Output the [X, Y] coordinate of the center of the cell containing the given text.  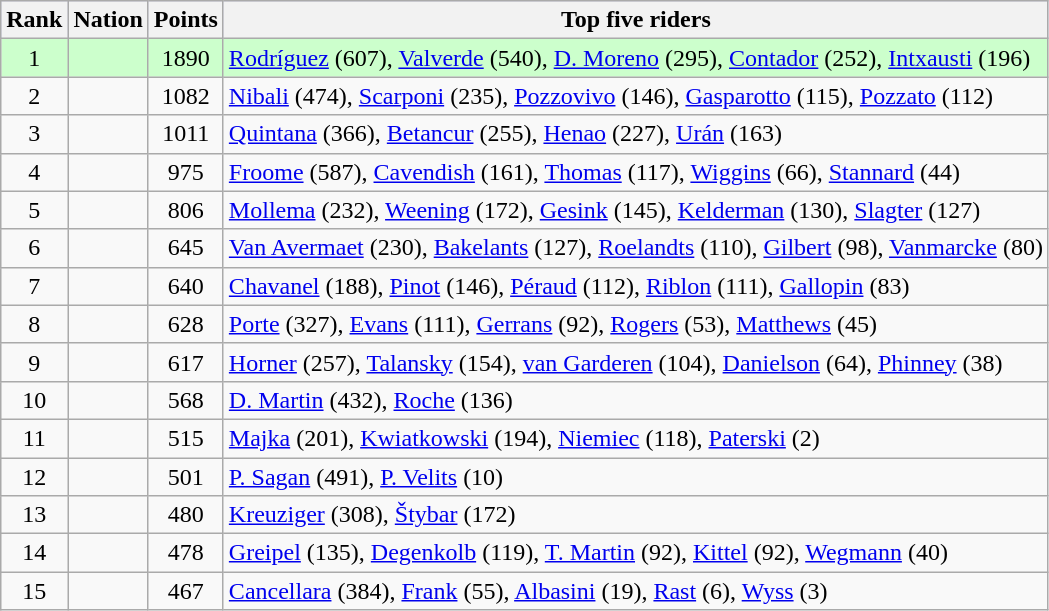
2 [34, 96]
975 [186, 172]
645 [186, 248]
1082 [186, 96]
15 [34, 591]
617 [186, 362]
640 [186, 286]
D. Martin (432), Roche (136) [636, 400]
9 [34, 362]
628 [186, 324]
Nation [108, 20]
7 [34, 286]
501 [186, 477]
Rodríguez (607), Valverde (540), D. Moreno (295), Contador (252), Intxausti (196) [636, 58]
Porte (327), Evans (111), Gerrans (92), Rogers (53), Matthews (45) [636, 324]
515 [186, 438]
Cancellara (384), Frank (55), Albasini (19), Rast (6), Wyss (3) [636, 591]
478 [186, 553]
1890 [186, 58]
Mollema (232), Weening (172), Gesink (145), Kelderman (130), Slagter (127) [636, 210]
Points [186, 20]
1 [34, 58]
Froome (587), Cavendish (161), Thomas (117), Wiggins (66), Stannard (44) [636, 172]
11 [34, 438]
6 [34, 248]
10 [34, 400]
4 [34, 172]
Rank [34, 20]
1011 [186, 134]
Majka (201), Kwiatkowski (194), Niemiec (118), Paterski (2) [636, 438]
14 [34, 553]
Chavanel (188), Pinot (146), Péraud (112), Riblon (111), Gallopin (83) [636, 286]
Kreuziger (308), Štybar (172) [636, 515]
13 [34, 515]
Van Avermaet (230), Bakelants (127), Roelandts (110), Gilbert (98), Vanmarcke (80) [636, 248]
480 [186, 515]
Nibali (474), Scarponi (235), Pozzovivo (146), Gasparotto (115), Pozzato (112) [636, 96]
P. Sagan (491), P. Velits (10) [636, 477]
3 [34, 134]
806 [186, 210]
8 [34, 324]
467 [186, 591]
Quintana (366), Betancur (255), Henao (227), Urán (163) [636, 134]
12 [34, 477]
Horner (257), Talansky (154), van Garderen (104), Danielson (64), Phinney (38) [636, 362]
568 [186, 400]
Greipel (135), Degenkolb (119), T. Martin (92), Kittel (92), Wegmann (40) [636, 553]
5 [34, 210]
Top five riders [636, 20]
